For the text-containing cell, return its midpoint in [x, y] coordinate format. 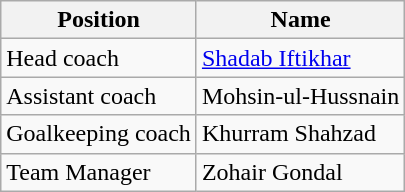
Team Manager [99, 172]
Position [99, 20]
Head coach [99, 58]
Khurram Shahzad [300, 134]
Mohsin-ul-Hussnain [300, 96]
Shadab Iftikhar [300, 58]
Goalkeeping coach [99, 134]
Name [300, 20]
Zohair Gondal [300, 172]
Assistant coach [99, 96]
